Return the (x, y) coordinate for the center point of the cell that contains the specified text.  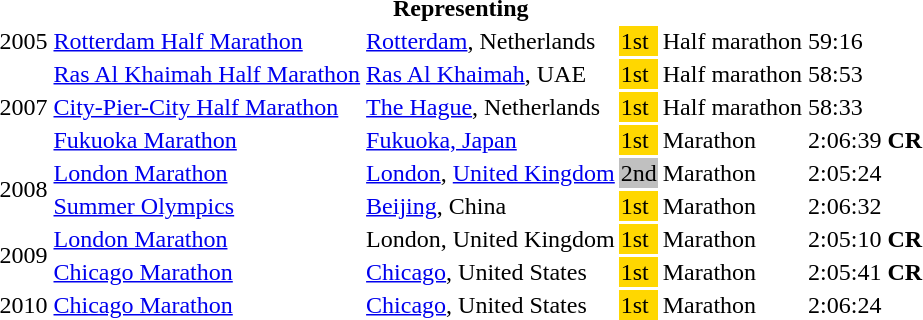
Beijing, China (491, 206)
Rotterdam, Netherlands (491, 41)
City-Pier-City Half Marathon (207, 107)
Rotterdam Half Marathon (207, 41)
Ras Al Khaimah, UAE (491, 74)
Fukuoka, Japan (491, 140)
2nd (638, 173)
Fukuoka Marathon (207, 140)
The Hague, Netherlands (491, 107)
Summer Olympics (207, 206)
Ras Al Khaimah Half Marathon (207, 74)
